Output the (x, y) coordinate of the center of the cell containing the given text.  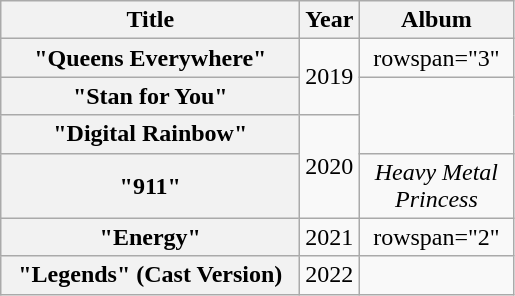
Heavy Metal Princess (436, 186)
rowspan="2" (436, 237)
"911" (150, 186)
"Digital Rainbow" (150, 134)
2019 (330, 77)
"Stan for You" (150, 96)
Year (330, 20)
Album (436, 20)
2021 (330, 237)
2022 (330, 275)
"Queens Everywhere" (150, 58)
Title (150, 20)
"Energy" (150, 237)
"Legends" (Cast Version) (150, 275)
rowspan="3" (436, 58)
2020 (330, 166)
